Identify which cell holds the provided text, then report its [x, y] central coordinate. 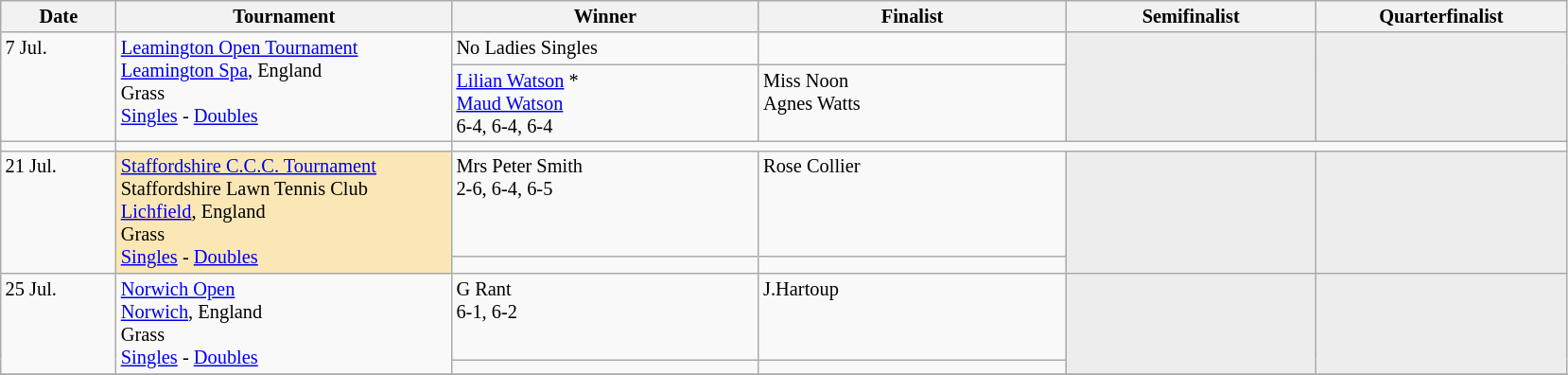
Winner [605, 16]
Staffordshire C.C.C. TournamentStaffordshire Lawn Tennis ClubLichfield, EnglandGrassSingles - Doubles [284, 212]
Tournament [284, 16]
Lilian Watson * Maud Watson6-4, 6-4, 6-4 [605, 103]
7 Jul. [59, 87]
Rose Collier [912, 203]
Finalist [912, 16]
Norwich OpenNorwich, EnglandGrassSingles - Doubles [284, 324]
Leamington Open TournamentLeamington Spa, EnglandGrassSingles - Doubles [284, 87]
G Rant6-1, 6-2 [605, 316]
J.Hartoup [912, 316]
No Ladies Singles [605, 48]
Quarterfinalist [1441, 16]
25 Jul. [59, 324]
Miss Noon Agnes Watts [912, 103]
Semifinalist [1192, 16]
21 Jul. [59, 212]
Mrs Peter Smith2-6, 6-4, 6-5 [605, 203]
Date [59, 16]
